Determine the (x, y) coordinate at the center of the cell enclosing the given text.  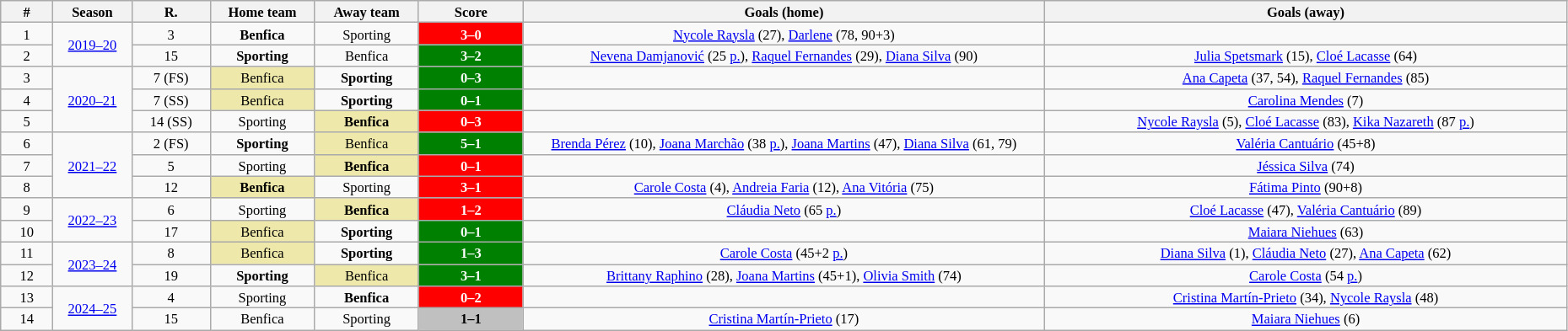
2023–24 (93, 264)
9 (27, 209)
11 (27, 253)
14 (27, 319)
5–1 (471, 143)
7 (27, 165)
# (27, 12)
1–2 (471, 209)
0–2 (471, 297)
Nycole Raysla (5), Cloé Lacasse (83), Kika Nazareth (87 p.) (1306, 121)
2020–21 (93, 99)
Score (471, 12)
Nevena Damjanović (25 p.), Raquel Fernandes (29), Diana Silva (90) (784, 56)
Brenda Pérez (10), Joana Marchão (38 p.), Joana Martins (47), Diana Silva (61, 79) (784, 143)
Goals (away) (1306, 12)
Diana Silva (1), Cláudia Neto (27), Ana Capeta (62) (1306, 253)
Maiara Niehues (63) (1306, 231)
13 (27, 297)
R. (170, 12)
7 (FS) (170, 77)
Goals (home) (784, 12)
Ana Capeta (37, 54), Raquel Fernandes (85) (1306, 77)
2022–23 (93, 220)
Cláudia Neto (65 p.) (784, 209)
7 (SS) (170, 99)
Away team (367, 12)
Carole Costa (4), Andreia Faria (12), Ana Vitória (75) (784, 187)
3–2 (471, 56)
Valéria Cantuário (45+8) (1306, 143)
Cristina Martín-Prieto (34), Nycole Raysla (48) (1306, 297)
2024–25 (93, 308)
Nycole Raysla (27), Darlene (78, 90+3) (784, 34)
2 (27, 56)
Maiara Niehues (6) (1306, 319)
Brittany Raphino (28), Joana Martins (45+1), Olivia Smith (74) (784, 275)
19 (170, 275)
2 (FS) (170, 143)
17 (170, 231)
Fátima Pinto (90+8) (1306, 187)
2019–20 (93, 45)
Cloé Lacasse (47), Valéria Cantuário (89) (1306, 209)
10 (27, 231)
Season (93, 12)
Carole Costa (45+2 p.) (784, 253)
Cristina Martín-Prieto (17) (784, 319)
14 (SS) (170, 121)
1 (27, 34)
3–0 (471, 34)
1–1 (471, 319)
Julia Spetsmark (15), Cloé Lacasse (64) (1306, 56)
2021–22 (93, 165)
Carolina Mendes (7) (1306, 99)
Home team (262, 12)
Carole Costa (54 p.) (1306, 275)
Jéssica Silva (74) (1306, 165)
1–3 (471, 253)
